Determine the [x, y] coordinate at the center of the cell enclosing the given text.  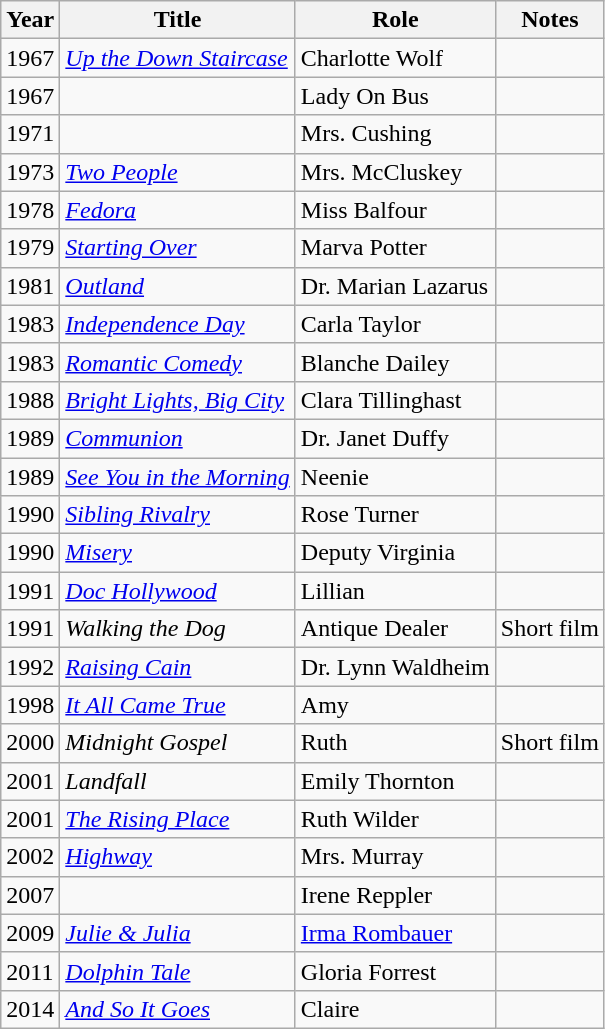
Blanche Dailey [395, 362]
2002 [30, 857]
Misery [178, 553]
It All Came True [178, 705]
Communion [178, 438]
Lillian [395, 591]
1979 [30, 248]
Fedora [178, 210]
Highway [178, 857]
1978 [30, 210]
Carla Taylor [395, 324]
2009 [30, 933]
1998 [30, 705]
Lady On Bus [395, 96]
Clara Tillinghast [395, 400]
Miss Balfour [395, 210]
Up the Down Staircase [178, 58]
Notes [550, 20]
Deputy Virginia [395, 553]
Walking the Dog [178, 629]
Year [30, 20]
Claire [395, 1009]
1971 [30, 134]
2014 [30, 1009]
Mrs. Cushing [395, 134]
Starting Over [178, 248]
Mrs. Murray [395, 857]
Mrs. McCluskey [395, 172]
1981 [30, 286]
2007 [30, 895]
Emily Thornton [395, 781]
Dr. Lynn Waldheim [395, 667]
1973 [30, 172]
Gloria Forrest [395, 971]
Outland [178, 286]
Marva Potter [395, 248]
Title [178, 20]
Doc Hollywood [178, 591]
Antique Dealer [395, 629]
Midnight Gospel [178, 743]
Amy [395, 705]
See You in the Morning [178, 477]
Charlotte Wolf [395, 58]
Rose Turner [395, 515]
The Rising Place [178, 819]
2011 [30, 971]
1988 [30, 400]
Romantic Comedy [178, 362]
Raising Cain [178, 667]
Sibling Rivalry [178, 515]
Dolphin Tale [178, 971]
Role [395, 20]
Landfall [178, 781]
1992 [30, 667]
Neenie [395, 477]
Julie & Julia [178, 933]
Irma Rombauer [395, 933]
Ruth [395, 743]
Two People [178, 172]
Irene Reppler [395, 895]
Independence Day [178, 324]
Dr. Marian Lazarus [395, 286]
Bright Lights, Big City [178, 400]
And So It Goes [178, 1009]
2000 [30, 743]
Ruth Wilder [395, 819]
Dr. Janet Duffy [395, 438]
